For the text-containing cell, return its midpoint in [x, y] coordinate format. 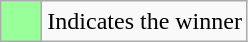
Indicates the winner [145, 22]
